Pinpoint the cell where the given text exists, returning its [x, y] midpoint coordinate. 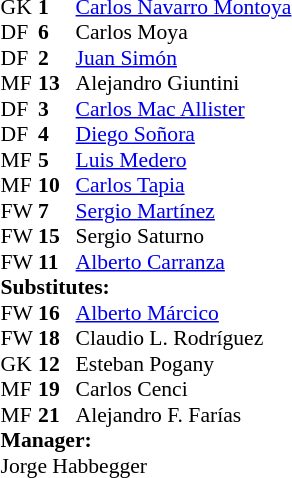
Alejandro Giuntini [184, 83]
Carlos Cenci [184, 389]
19 [57, 389]
Carlos Mac Allister [184, 109]
10 [57, 185]
16 [57, 313]
5 [57, 160]
Juan Simón [184, 58]
7 [57, 211]
Carlos Tapia [184, 185]
Substitutes: [146, 287]
Alberto Márcico [184, 313]
Alejandro F. Farías [184, 415]
12 [57, 364]
Claudio L. Rodríguez [184, 339]
15 [57, 237]
13 [57, 83]
GK [20, 364]
Luis Medero [184, 160]
Diego Soñora [184, 135]
11 [57, 262]
Alberto Carranza [184, 262]
21 [57, 415]
2 [57, 58]
18 [57, 339]
3 [57, 109]
Sergio Martínez [184, 211]
Sergio Saturno [184, 237]
4 [57, 135]
Esteban Pogany [184, 364]
6 [57, 33]
Manager: [146, 441]
Carlos Moya [184, 33]
